Return (x, y) of the center of cell containing provided text 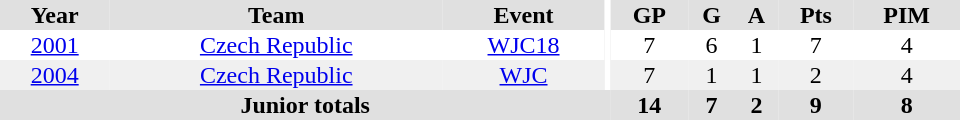
14 (649, 105)
9 (816, 105)
Year (54, 15)
Team (276, 15)
2001 (54, 45)
Junior totals (305, 105)
6 (711, 45)
A (757, 15)
G (711, 15)
PIM (906, 15)
WJC (524, 75)
Event (524, 15)
2004 (54, 75)
Pts (816, 15)
GP (649, 15)
WJC18 (524, 45)
8 (906, 105)
